Find where the given text appears and provide that cell's center as [X, Y] coordinate. 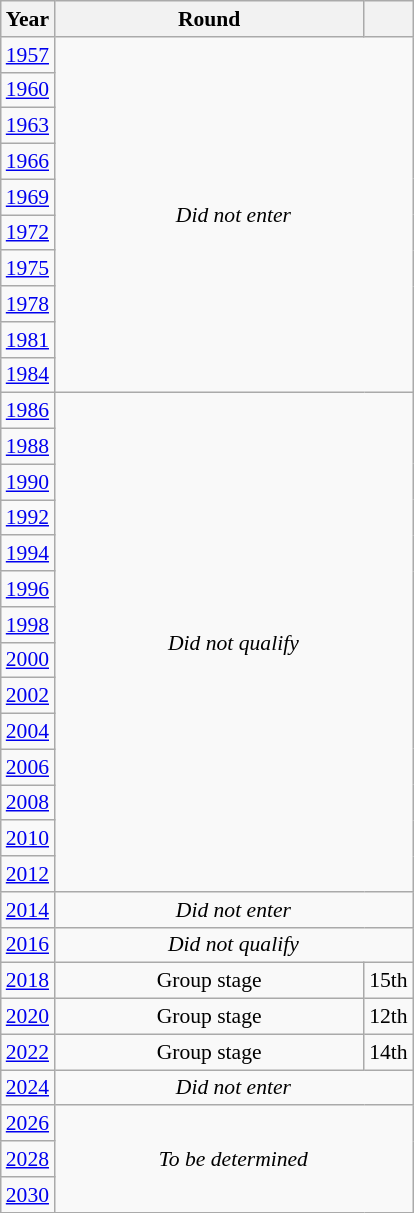
1978 [28, 304]
1963 [28, 126]
To be determined [234, 1160]
2020 [28, 1017]
1957 [28, 55]
1975 [28, 269]
1988 [28, 447]
2000 [28, 660]
1960 [28, 90]
2030 [28, 1195]
2012 [28, 874]
1992 [28, 518]
12th [388, 1017]
2010 [28, 839]
1972 [28, 233]
15th [388, 981]
2008 [28, 803]
1984 [28, 375]
2014 [28, 910]
1966 [28, 162]
1969 [28, 197]
1981 [28, 340]
1986 [28, 411]
1990 [28, 482]
1996 [28, 589]
2026 [28, 1124]
2002 [28, 696]
Round [209, 19]
2016 [28, 945]
2004 [28, 732]
1994 [28, 554]
Year [28, 19]
14th [388, 1052]
2006 [28, 767]
2024 [28, 1088]
1998 [28, 625]
2018 [28, 981]
2028 [28, 1159]
2022 [28, 1052]
